Search for the cell housing the specified text and yield its (X, Y) center coordinate. 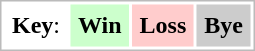
Bye (224, 25)
Key: (36, 25)
Loss (163, 25)
Win (100, 25)
